Locate the cell with the specified text and output its [X, Y] center coordinate. 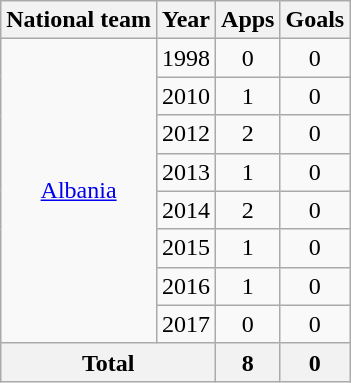
Total [108, 362]
2013 [186, 172]
2017 [186, 324]
1998 [186, 58]
Year [186, 20]
8 [248, 362]
2015 [186, 248]
Apps [248, 20]
2016 [186, 286]
Goals [315, 20]
2010 [186, 96]
2012 [186, 134]
National team [79, 20]
Albania [79, 191]
2014 [186, 210]
